Detect which cell encompasses the target text, then output its [X, Y] center coordinate. 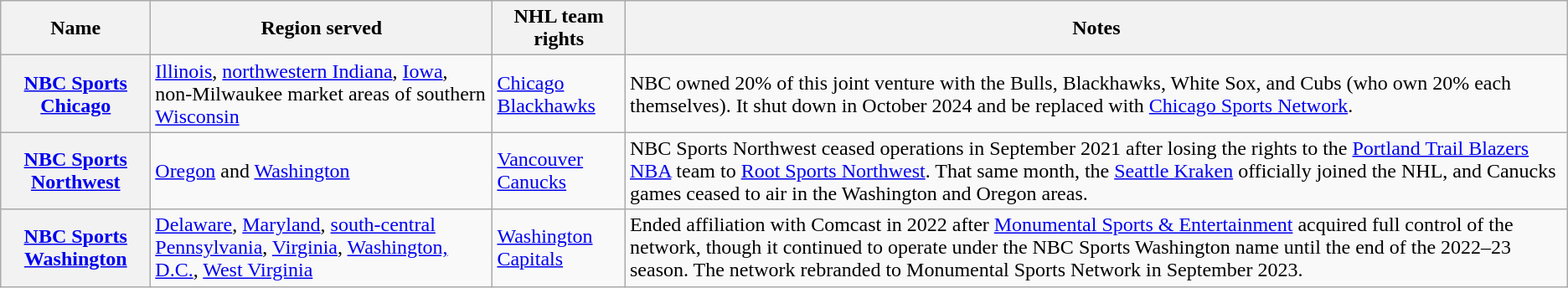
Notes [1096, 28]
Washington Capitals [560, 248]
NBC Sports Washington [75, 248]
NHL team rights [560, 28]
Oregon and Washington [322, 171]
NBC Sports Chicago [75, 94]
Region served [322, 28]
Vancouver Canucks [560, 171]
Name [75, 28]
NBC Sports Northwest [75, 171]
Chicago Blackhawks [560, 94]
Delaware, Maryland, south-central Pennsylvania, Virginia, Washington, D.C., West Virginia [322, 248]
Illinois, northwestern Indiana, Iowa, non-Milwaukee market areas of southern Wisconsin [322, 94]
